Locate the cell with the specified text and output its (x, y) center coordinate. 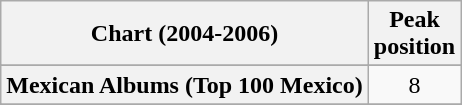
Mexican Albums (Top 100 Mexico) (185, 85)
8 (414, 85)
Chart (2004-2006) (185, 34)
Peakposition (414, 34)
